From the cell containing the given text, extract its center point as [x, y] coordinate. 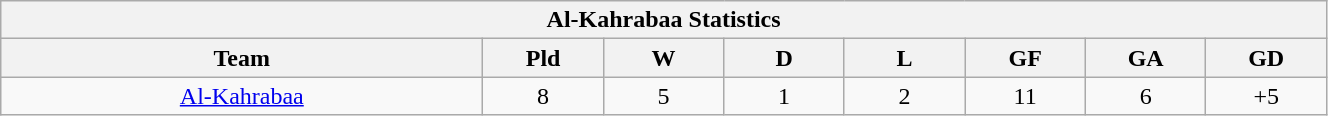
GD [1266, 58]
D [784, 58]
6 [1146, 96]
8 [544, 96]
Al-Kahrabaa [242, 96]
+5 [1266, 96]
Al-Kahrabaa Statistics [664, 20]
5 [664, 96]
L [904, 58]
2 [904, 96]
1 [784, 96]
11 [1026, 96]
W [664, 58]
Pld [544, 58]
GF [1026, 58]
GA [1146, 58]
Team [242, 58]
